For the text-containing cell, return its midpoint in (X, Y) coordinate format. 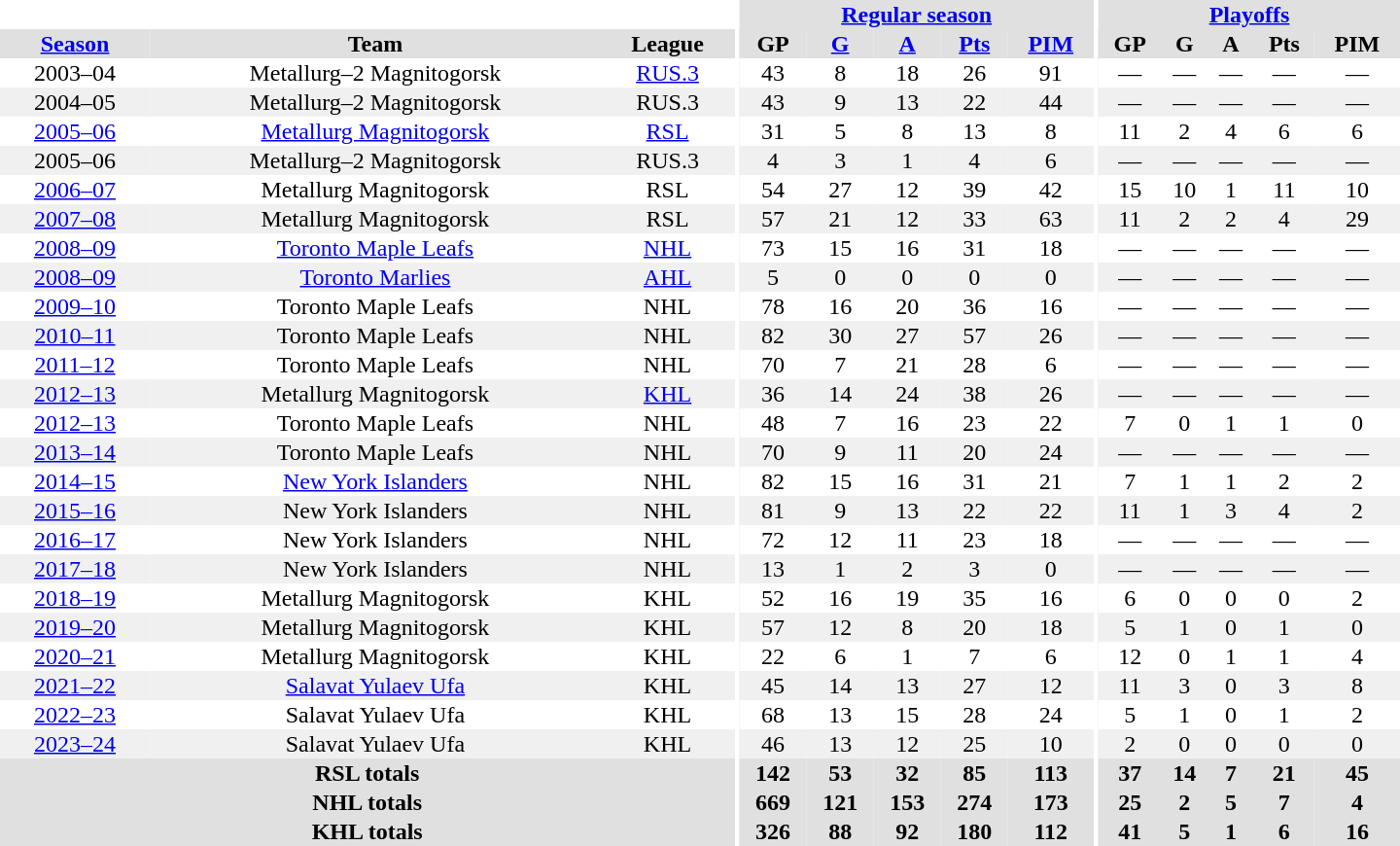
112 (1051, 831)
2014–15 (75, 481)
37 (1130, 773)
2003–04 (75, 73)
2021–22 (75, 686)
53 (840, 773)
72 (774, 540)
73 (774, 248)
2020–21 (75, 656)
2010–11 (75, 335)
33 (974, 219)
274 (974, 802)
2019–20 (75, 627)
153 (908, 802)
113 (1051, 773)
68 (774, 715)
48 (774, 423)
41 (1130, 831)
39 (974, 190)
2011–12 (75, 365)
Team (375, 44)
2022–23 (75, 715)
2023–24 (75, 744)
2004–05 (75, 102)
669 (774, 802)
RSL totals (367, 773)
38 (974, 394)
54 (774, 190)
78 (774, 306)
NHL totals (367, 802)
2016–17 (75, 540)
92 (908, 831)
2013–14 (75, 452)
Playoffs (1249, 15)
121 (840, 802)
2017–18 (75, 569)
32 (908, 773)
League (668, 44)
Toronto Marlies (375, 277)
88 (840, 831)
42 (1051, 190)
35 (974, 598)
KHL totals (367, 831)
Regular season (917, 15)
2007–08 (75, 219)
63 (1051, 219)
2006–07 (75, 190)
326 (774, 831)
81 (774, 511)
173 (1051, 802)
29 (1357, 219)
Season (75, 44)
2018–19 (75, 598)
142 (774, 773)
85 (974, 773)
46 (774, 744)
19 (908, 598)
2015–16 (75, 511)
30 (840, 335)
52 (774, 598)
180 (974, 831)
44 (1051, 102)
2009–10 (75, 306)
AHL (668, 277)
91 (1051, 73)
